Scan for the cell matching the given text and deliver its (X, Y) coordinate at center. 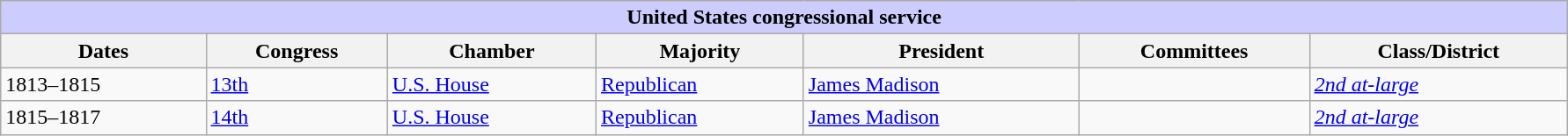
Dates (104, 51)
Class/District (1438, 51)
Chamber (491, 51)
Committees (1194, 51)
14th (297, 118)
President (942, 51)
1813–1815 (104, 84)
13th (297, 84)
1815–1817 (104, 118)
Majority (700, 51)
United States congressional service (785, 18)
Congress (297, 51)
